Find where the given text appears and provide that cell's center as (x, y) coordinate. 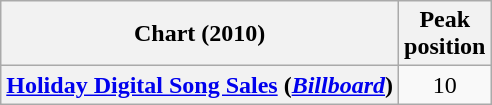
10 (445, 85)
Chart (2010) (200, 34)
Peakposition (445, 34)
Holiday Digital Song Sales (Billboard) (200, 85)
